Detect which cell encompasses the target text, then output its (x, y) center coordinate. 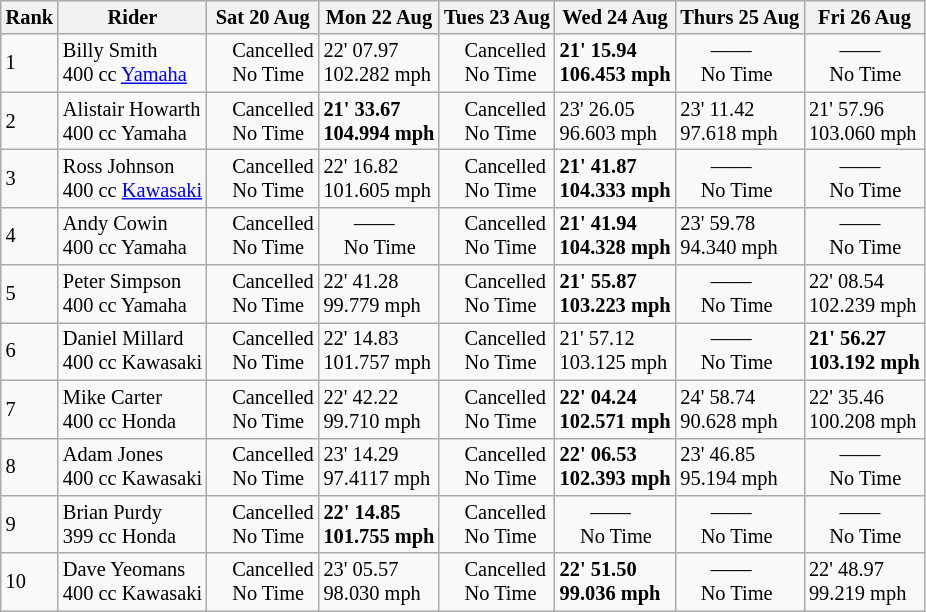
Billy Smith 400 cc Yamaha (132, 63)
22' 14.83 101.757 mph (380, 351)
22' 08.54 102.239 mph (864, 294)
21' 41.94 104.328 mph (616, 236)
22' 42.22 99.710 mph (380, 409)
21' 33.67 104.994 mph (380, 121)
Thurs 25 Aug (740, 17)
22' 16.82 101.605 mph (380, 178)
Mike Carter 400 cc Honda (132, 409)
10 (30, 582)
23' 26.05 96.603 mph (616, 121)
2 (30, 121)
23' 05.57 98.030 mph (380, 582)
22' 48.97 99.219 mph (864, 582)
22' 06.53 102.393 mph (616, 467)
6 (30, 351)
22' 07.97 102.282 mph (380, 63)
4 (30, 236)
21' 57.12 103.125 mph (616, 351)
Dave Yeomans 400 cc Kawasaki (132, 582)
Rank (30, 17)
Fri 26 Aug (864, 17)
9 (30, 524)
Peter Simpson 400 cc Yamaha (132, 294)
21' 56.27 103.192 mph (864, 351)
Ross Johnson 400 cc Kawasaki (132, 178)
21' 41.87 104.333 mph (616, 178)
Andy Cowin 400 cc Yamaha (132, 236)
21' 57.96 103.060 mph (864, 121)
Alistair Howarth 400 cc Yamaha (132, 121)
22' 35.46 100.208 mph (864, 409)
22' 04.24 102.571 mph (616, 409)
24' 58.74 90.628 mph (740, 409)
3 (30, 178)
Adam Jones 400 cc Kawasaki (132, 467)
21' 55.87 103.223 mph (616, 294)
7 (30, 409)
23' 59.78 94.340 mph (740, 236)
Tues 23 Aug (496, 17)
8 (30, 467)
22' 51.50 99.036 mph (616, 582)
23' 11.42 97.618 mph (740, 121)
1 (30, 63)
Daniel Millard 400 cc Kawasaki (132, 351)
22' 41.28 99.779 mph (380, 294)
22' 14.85 101.755 mph (380, 524)
Wed 24 Aug (616, 17)
23' 14.29 97.4117 mph (380, 467)
Rider (132, 17)
5 (30, 294)
Mon 22 Aug (380, 17)
Brian Purdy 399 cc Honda (132, 524)
Sat 20 Aug (263, 17)
23' 46.85 95.194 mph (740, 467)
21' 15.94 106.453 mph (616, 63)
